Capture the cell that displays the provided text and extract its [X, Y] central coordinate. 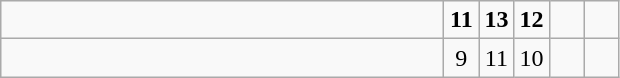
13 [496, 20]
10 [532, 58]
12 [532, 20]
9 [462, 58]
